Return (X, Y) of the center of cell containing provided text 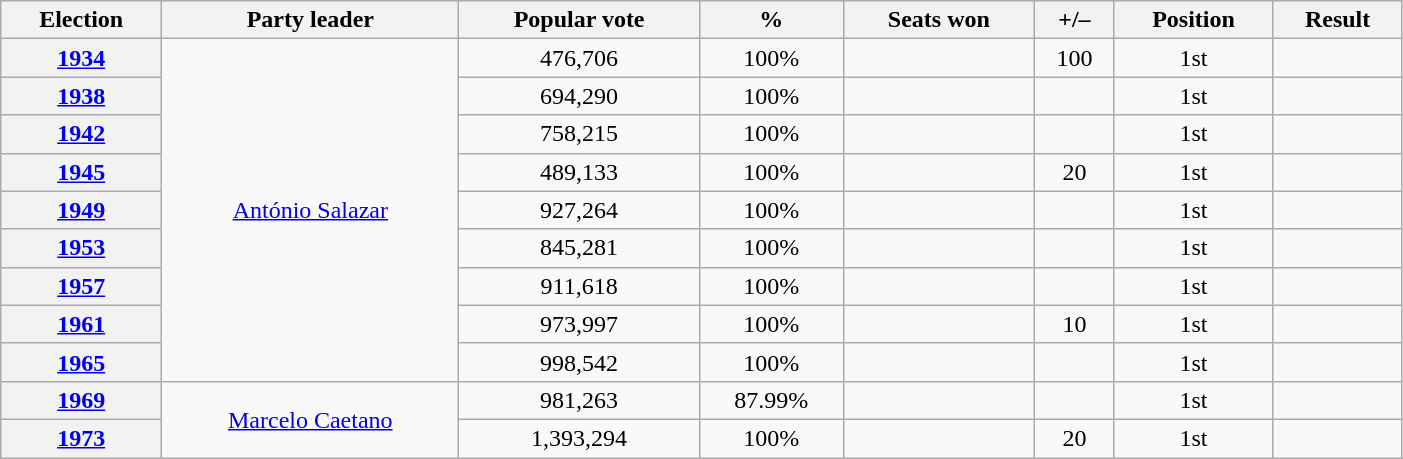
758,215 (579, 134)
1938 (82, 96)
1953 (82, 248)
% (771, 20)
489,133 (579, 172)
Result (1338, 20)
981,263 (579, 400)
1961 (82, 324)
845,281 (579, 248)
87.99% (771, 400)
1957 (82, 286)
Marcelo Caetano (310, 419)
973,997 (579, 324)
1942 (82, 134)
927,264 (579, 210)
1973 (82, 438)
100 (1075, 58)
1969 (82, 400)
911,618 (579, 286)
694,290 (579, 96)
Seats won (938, 20)
Party leader (310, 20)
1965 (82, 362)
1,393,294 (579, 438)
1934 (82, 58)
António Salazar (310, 210)
1945 (82, 172)
Election (82, 20)
Popular vote (579, 20)
Position (1194, 20)
1949 (82, 210)
10 (1075, 324)
+/– (1075, 20)
476,706 (579, 58)
998,542 (579, 362)
